Find where the given text appears and provide that cell's center as (x, y) coordinate. 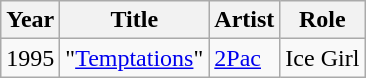
Ice Girl (322, 58)
Year (30, 20)
Title (134, 20)
Role (322, 20)
1995 (30, 58)
"Temptations" (134, 58)
2Pac (244, 58)
Artist (244, 20)
